Scan for the cell matching the given text and deliver its [X, Y] coordinate at center. 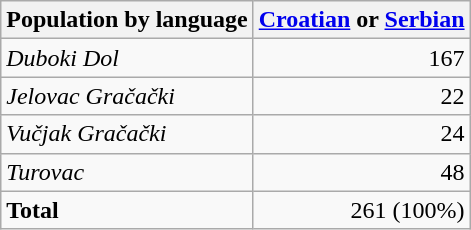
Duboki Dol [127, 58]
24 [362, 134]
22 [362, 96]
Croatian or Serbian [362, 20]
Jelovac Gračački [127, 96]
167 [362, 58]
261 (100%) [362, 210]
48 [362, 172]
Total [127, 210]
Population by language [127, 20]
Turovac [127, 172]
Vučjak Gračački [127, 134]
